Search for the cell housing the specified text and yield its (x, y) center coordinate. 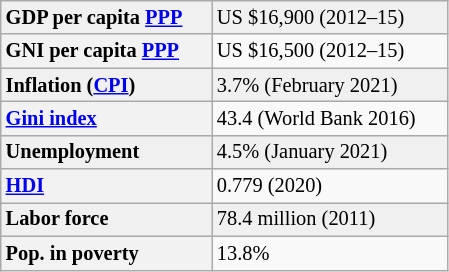
GNI per capita PPP (106, 51)
Unemployment (106, 152)
US $16,900 (2012–15) (330, 17)
43.4 (World Bank 2016) (330, 118)
Labor force (106, 219)
HDI (106, 186)
78.4 million (2011) (330, 219)
GDP per capita PPP (106, 17)
Inflation (CPI) (106, 85)
4.5% (January 2021) (330, 152)
Pop. in poverty (106, 253)
0.779 (2020) (330, 186)
13.8% (330, 253)
Gini index (106, 118)
US $16,500 (2012–15) (330, 51)
3.7% (February 2021) (330, 85)
